Detect which cell encompasses the target text, then output its (X, Y) center coordinate. 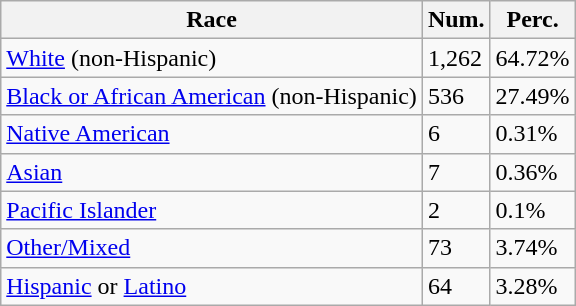
Num. (456, 20)
Asian (212, 172)
73 (456, 248)
Pacific Islander (212, 210)
White (non-Hispanic) (212, 58)
Perc. (532, 20)
2 (456, 210)
Native American (212, 134)
3.74% (532, 248)
0.36% (532, 172)
536 (456, 96)
64.72% (532, 58)
6 (456, 134)
1,262 (456, 58)
0.1% (532, 210)
7 (456, 172)
Black or African American (non-Hispanic) (212, 96)
Hispanic or Latino (212, 286)
Race (212, 20)
64 (456, 286)
27.49% (532, 96)
Other/Mixed (212, 248)
3.28% (532, 286)
0.31% (532, 134)
